From the cell containing the given text, extract its center point as (x, y) coordinate. 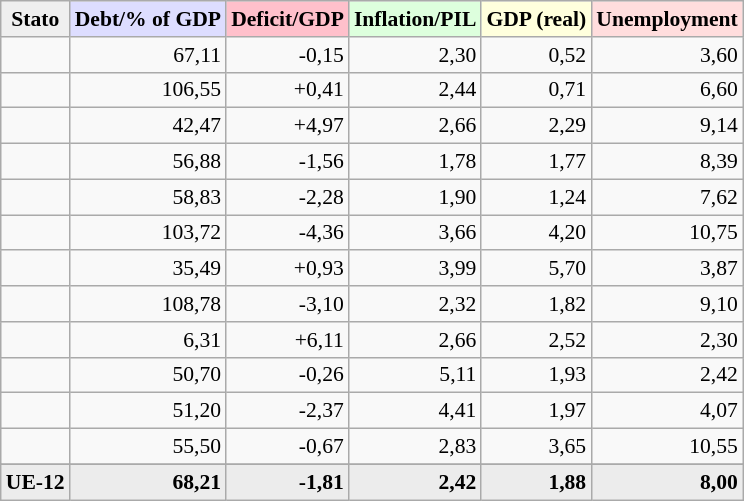
3,66 (415, 233)
-4,36 (288, 233)
10,75 (667, 233)
-0,67 (288, 447)
-1,56 (288, 162)
55,50 (148, 447)
106,55 (148, 90)
68,21 (148, 482)
67,11 (148, 55)
UE-12 (36, 482)
9,10 (667, 304)
103,72 (148, 233)
-1,81 (288, 482)
-3,10 (288, 304)
4,07 (667, 411)
5,70 (536, 269)
Inflation/PIL (415, 19)
1,82 (536, 304)
4,20 (536, 233)
58,83 (148, 197)
3,65 (536, 447)
2,29 (536, 126)
6,60 (667, 90)
2,32 (415, 304)
Debt/% of GDP (148, 19)
1,77 (536, 162)
3,60 (667, 55)
+6,11 (288, 340)
+4,97 (288, 126)
42,47 (148, 126)
2,44 (415, 90)
1,24 (536, 197)
Stato (36, 19)
+0,93 (288, 269)
-2,37 (288, 411)
2,83 (415, 447)
9,14 (667, 126)
1,97 (536, 411)
-0,26 (288, 375)
3,87 (667, 269)
1,88 (536, 482)
1,90 (415, 197)
8,39 (667, 162)
7,62 (667, 197)
-0,15 (288, 55)
10,55 (667, 447)
108,78 (148, 304)
8,00 (667, 482)
0,71 (536, 90)
0,52 (536, 55)
2,52 (536, 340)
56,88 (148, 162)
51,20 (148, 411)
Deficit/GDP (288, 19)
Unemployment (667, 19)
1,78 (415, 162)
1,93 (536, 375)
4,41 (415, 411)
+0,41 (288, 90)
-2,28 (288, 197)
6,31 (148, 340)
GDP (real) (536, 19)
5,11 (415, 375)
3,99 (415, 269)
35,49 (148, 269)
50,70 (148, 375)
